Scan for the cell matching the given text and deliver its [X, Y] coordinate at center. 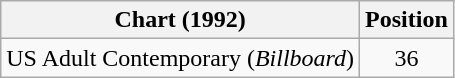
Position [407, 20]
Chart (1992) [180, 20]
36 [407, 58]
US Adult Contemporary (Billboard) [180, 58]
